Provide the [X, Y] coordinate of the cell's center where the given text is located.  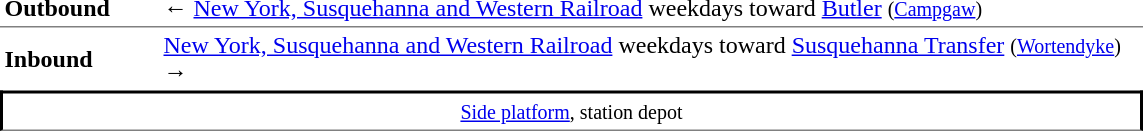
New York, Susquehanna and Western Railroad weekdays toward Susquehanna Transfer (Wortendyke) → [651, 60]
Side platform, station depot [572, 110]
Inbound [80, 60]
